Locate the cell with the specified text and output its (x, y) center coordinate. 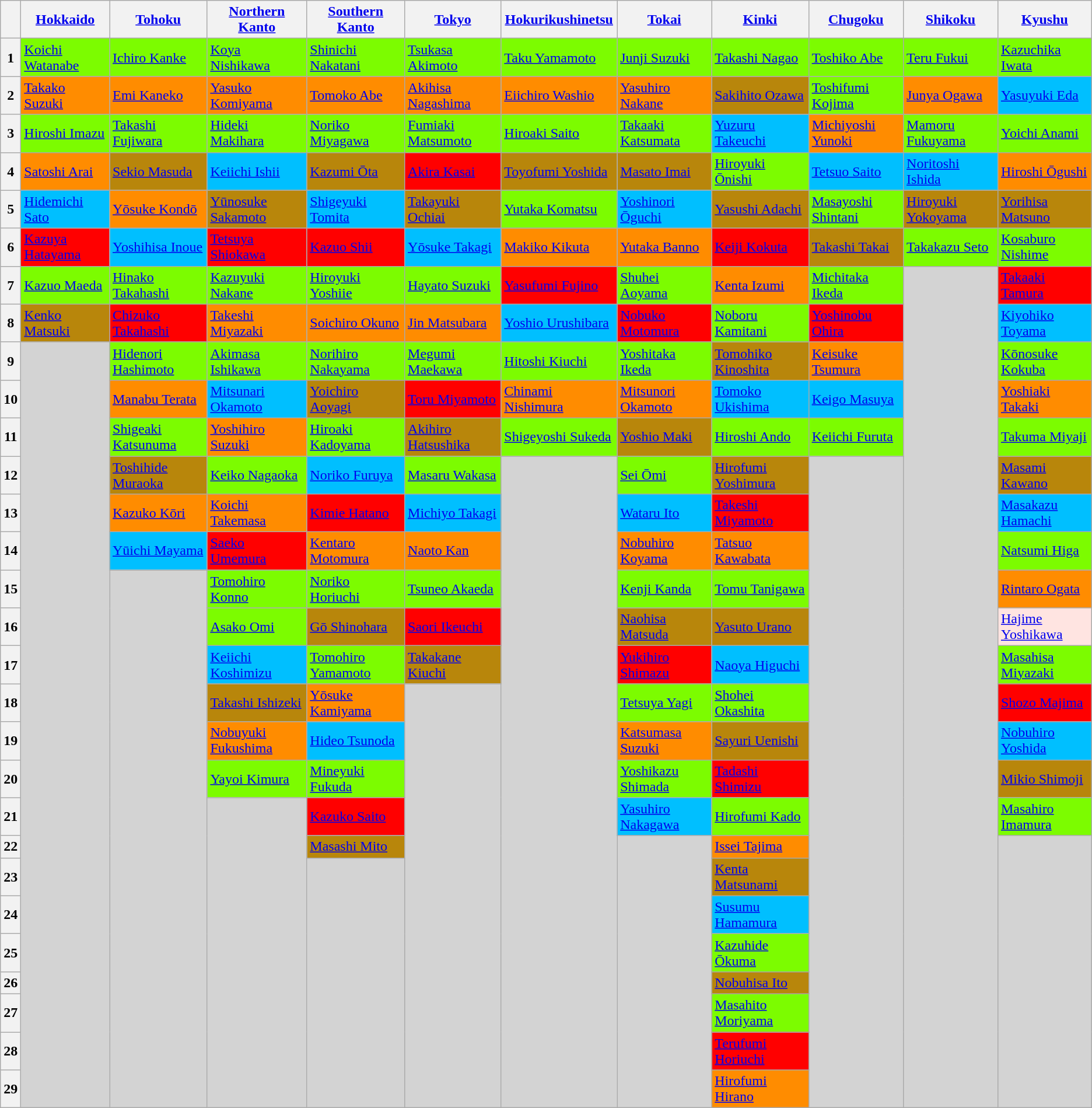
Masahiro Imamura (1044, 817)
Mitsunari Okamoto (257, 399)
Michiyoshi Yunoki (856, 133)
Yasuhiro Nakagawa (664, 817)
Kiyohiko Toyama (1044, 323)
Kazuyuki Nakane (257, 285)
Yoshinobu Ohira (856, 323)
Kazuhide Ōkuma (760, 952)
Shinichi Nakatani (356, 57)
Hayato Suzuki (453, 285)
Shigeaki Katsunuma (159, 436)
Masahisa Miyazaki (1044, 665)
Tadashi Shimizu (760, 778)
Hidenori Hashimoto (159, 361)
Hiroyuki Yokoyama (951, 209)
17 (10, 665)
4 (10, 172)
Takaaki Tamura (1044, 285)
Yuzuru Takeuchi (760, 133)
Yōsuke Kamiyama (356, 702)
Hinako Takahashi (159, 285)
Toshifumi Kojima (856, 96)
Yoshihiro Suzuki (257, 436)
24 (10, 915)
10 (10, 399)
Hirofumi Kado (760, 817)
Tetsuo Saito (856, 172)
Mitsunori Okamoto (664, 399)
Takakazu Seto (951, 247)
Noriko Furuya (356, 475)
Hiroyuki Ōnishi (760, 172)
15 (10, 589)
Tomoko Abe (356, 96)
Koichi Watanabe (65, 57)
23 (10, 876)
Kenta Izumi (760, 285)
Hiroaki Saito (559, 133)
Soichiro Okuno (356, 323)
Nobuyuki Fukushima (257, 741)
Kazuya Hatayama (65, 247)
Wataru Ito (664, 513)
Yoichiro Aoyagi (356, 399)
Tomu Tanigawa (760, 589)
Hiroshi Ando (760, 436)
Keiichi Furuta (856, 436)
Asako Omi (257, 627)
Takakane Kiuchi (453, 665)
Chinami Nishimura (559, 399)
Mikio Shimoji (1044, 778)
Tsukasa Akimoto (453, 57)
Megumi Maekawa (453, 361)
Emi Kaneko (159, 96)
11 (10, 436)
Hiroyuki Yoshiie (356, 285)
Yoshiaki Takaki (1044, 399)
Yōsuke Takagi (453, 247)
Yoshio Urushibara (559, 323)
Yasuko Komiyama (257, 96)
Masaru Wakasa (453, 475)
Kentaro Motomura (356, 551)
Jin Matsubara (453, 323)
Kyushu (1044, 20)
7 (10, 285)
Hitoshi Kiuchi (559, 361)
19 (10, 741)
Tetsuya Yagi (664, 702)
Keiko Nagaoka (257, 475)
Tomoko Ukishima (760, 399)
Junya Ogawa (951, 96)
Hiroshi Imazu (65, 133)
Hideo Tsunoda (356, 741)
Masakazu Hamachi (1044, 513)
Keiji Kokuta (760, 247)
Tomohiro Yamamoto (356, 665)
Masahito Moriyama (760, 1013)
Kōnosuke Kokuba (1044, 361)
Shohei Okashita (760, 702)
Koichi Takemasa (257, 513)
Toru Miyamoto (453, 399)
3 (10, 133)
Toyofumi Yoshida (559, 172)
Naohisa Matsuda (664, 627)
Yasuto Urano (760, 627)
Fumiaki Matsumoto (453, 133)
Tokai (664, 20)
Takashi Ishizeki (257, 702)
Sayuri Uenishi (760, 741)
Michitaka Ikeda (856, 285)
Yōsuke Kondō (159, 209)
Keiichi Ishii (257, 172)
28 (10, 1050)
Hokkaido (65, 20)
Keisuke Tsumura (856, 361)
Chizuko Takahashi (159, 323)
Hajime Yoshikawa (1044, 627)
Takashi Fujiwara (159, 133)
Sakihito Ozawa (760, 96)
Tatsuo Kawabata (760, 551)
Akira Kasai (453, 172)
12 (10, 475)
Yoichi Anami (1044, 133)
Shigeyuki Tomita (356, 209)
Yoshikazu Shimada (664, 778)
Akihiro Hatsushika (453, 436)
Noboru Kamitani (760, 323)
Southern Kanto (356, 20)
Takayuki Ochiai (453, 209)
Kazuchika Iwata (1044, 57)
Yasufumi Fujino (559, 285)
Nobuhiro Yoshida (1044, 741)
5 (10, 209)
Susumu Hamamura (760, 915)
Northern Kanto (257, 20)
Yūichi Mayama (159, 551)
Toshihide Muraoka (159, 475)
Teru Fukui (951, 57)
Hidemichi Sato (65, 209)
Sekio Masuda (159, 172)
Masashi Mito (356, 847)
Manabu Terata (159, 399)
18 (10, 702)
Masami Kawano (1044, 475)
8 (10, 323)
27 (10, 1013)
Naoto Kan (453, 551)
21 (10, 817)
1 (10, 57)
9 (10, 361)
Akimasa Ishikawa (257, 361)
Takashi Takai (856, 247)
Mineyuki Fukuda (356, 778)
Shigeyoshi Sukeda (559, 436)
Takuma Miyaji (1044, 436)
Kosaburo Nishime (1044, 247)
Eiichiro Washio (559, 96)
Tomohiko Kinoshita (760, 361)
Sei Ōmi (664, 475)
Nobuhisa Ito (760, 983)
Kenta Matsunami (760, 876)
Hokurikushinetsu (559, 20)
6 (10, 247)
Kinki (760, 20)
29 (10, 1089)
Nobuhiro Koyama (664, 551)
Tetsuya Shiokawa (257, 247)
Takeshi Miyamoto (760, 513)
Kazuo Shii (356, 247)
Kazumi Ōta (356, 172)
2 (10, 96)
26 (10, 983)
Taku Yamamoto (559, 57)
Kenko Matsuki (65, 323)
Katsumasa Suzuki (664, 741)
13 (10, 513)
Noritoshi Ishida (951, 172)
Masayoshi Shintani (856, 209)
Saeko Umemura (257, 551)
Noriko Miyagawa (356, 133)
Michiyo Takagi (453, 513)
Hirofumi Hirano (760, 1089)
Terufumi Horiuchi (760, 1050)
Keigo Masuya (856, 399)
Kenji Kanda (664, 589)
Makiko Kikuta (559, 247)
Rintaro Ogata (1044, 589)
Shikoku (951, 20)
Tomohiro Konno (257, 589)
22 (10, 847)
Tsuneo Akaeda (453, 589)
Yutaka Banno (664, 247)
Kazuko Kōri (159, 513)
Takashi Nagao (760, 57)
Hideki Makihara (257, 133)
Mamoru Fukuyama (951, 133)
Junji Suzuki (664, 57)
Yutaka Komatsu (559, 209)
Noriko Horiuchi (356, 589)
Yoshio Maki (664, 436)
Shuhei Aoyama (664, 285)
Yorihisa Matsuno (1044, 209)
Yoshihisa Inoue (159, 247)
Takaaki Katsumata (664, 133)
Keiichi Koshimizu (257, 665)
Shozo Majima (1044, 702)
Takako Suzuki (65, 96)
Takeshi Miyazaki (257, 323)
Hiroshi Ōgushi (1044, 172)
Akihisa Nagashima (453, 96)
Nobuko Motomura (664, 323)
Hiroaki Kadoyama (356, 436)
Masato Imai (664, 172)
Natsumi Higa (1044, 551)
Kazuko Saito (356, 817)
Naoya Higuchi (760, 665)
Satoshi Arai (65, 172)
Saori Ikeuchi (453, 627)
Yoshitaka Ikeda (664, 361)
25 (10, 952)
Ichiro Kanke (159, 57)
Norihiro Nakayama (356, 361)
Kimie Hatano (356, 513)
Chugoku (856, 20)
Yayoi Kimura (257, 778)
Yūnosuke Sakamoto (257, 209)
Hirofumi Yoshimura (760, 475)
Toshiko Abe (856, 57)
16 (10, 627)
14 (10, 551)
Koya Nishikawa (257, 57)
Yasuhiro Nakane (664, 96)
Yoshinori Ōguchi (664, 209)
Tohoku (159, 20)
Gō Shinohara (356, 627)
Kazuo Maeda (65, 285)
20 (10, 778)
Tokyo (453, 20)
Issei Tajima (760, 847)
Yukihiro Shimazu (664, 665)
Yasushi Adachi (760, 209)
Yasuyuki Eda (1044, 96)
